Extract the (x, y) coordinate from the center of the cell holding the provided text.  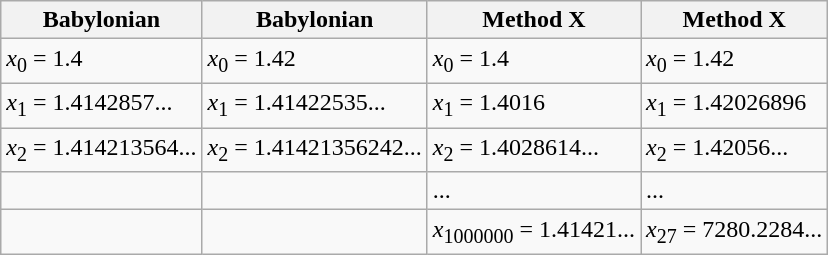
x1 = 1.4142857... (102, 105)
x1000000 = 1.41421... (534, 232)
x1 = 1.41422535... (314, 105)
x1 = 1.42026896 (734, 105)
x1 = 1.4016 (534, 105)
x2 = 1.42056... (734, 150)
x2 = 1.414213564... (102, 150)
x2 = 1.4028614... (534, 150)
x2 = 1.41421356242... (314, 150)
x27 = 7280.2284... (734, 232)
